Find where the given text appears and provide that cell's center as (X, Y) coordinate. 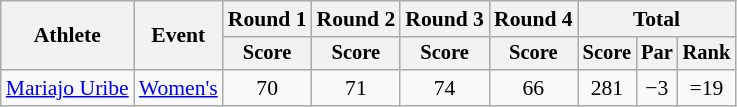
Round 3 (444, 19)
Rank (707, 54)
66 (534, 88)
Round 1 (268, 19)
Athlete (68, 36)
Mariajo Uribe (68, 88)
Women's (178, 88)
Round 4 (534, 19)
Par (657, 54)
−3 (657, 88)
74 (444, 88)
281 (607, 88)
70 (268, 88)
Round 2 (356, 19)
Total (657, 19)
Event (178, 36)
71 (356, 88)
=19 (707, 88)
